Provide the [X, Y] coordinate of the cell's center where the given text is located.  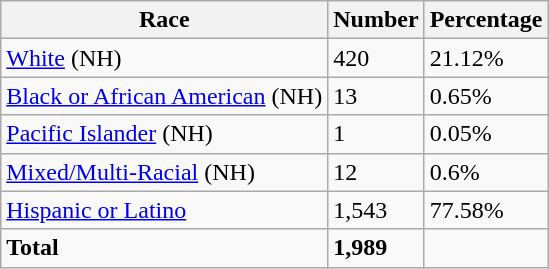
Hispanic or Latino [164, 210]
Pacific Islander (NH) [164, 134]
1,989 [376, 248]
77.58% [486, 210]
13 [376, 96]
1,543 [376, 210]
21.12% [486, 58]
0.05% [486, 134]
0.6% [486, 172]
Number [376, 20]
12 [376, 172]
Race [164, 20]
Total [164, 248]
0.65% [486, 96]
1 [376, 134]
Percentage [486, 20]
Mixed/Multi-Racial (NH) [164, 172]
420 [376, 58]
Black or African American (NH) [164, 96]
White (NH) [164, 58]
